Extract the [X, Y] coordinate from the center of the cell holding the provided text.  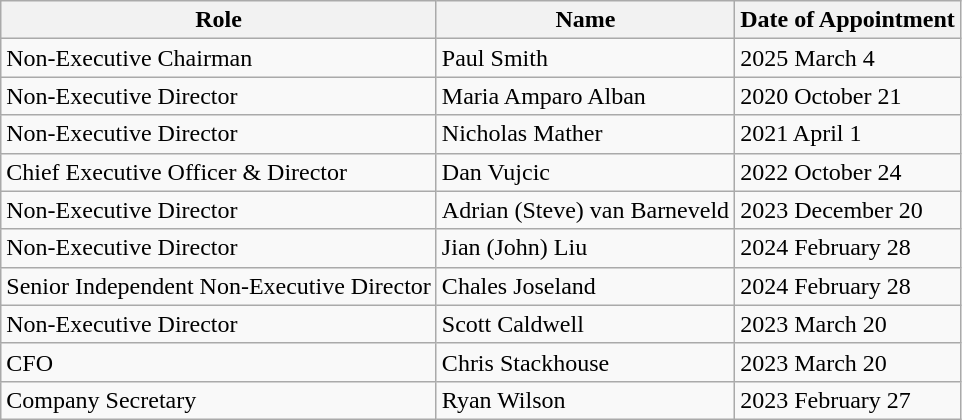
Ryan Wilson [585, 400]
Role [219, 20]
Chales Joseland [585, 286]
Chief Executive Officer & Director [219, 172]
Company Secretary [219, 400]
CFO [219, 362]
Date of Appointment [848, 20]
2025 March 4 [848, 58]
Maria Amparo Alban [585, 96]
Adrian (Steve) van Barneveld [585, 210]
2023 February 27 [848, 400]
Paul Smith [585, 58]
Non-Executive Chairman [219, 58]
Dan Vujcic [585, 172]
2020 October 21 [848, 96]
Chris Stackhouse [585, 362]
2022 October 24 [848, 172]
2021 April 1 [848, 134]
Senior Independent Non-Executive Director [219, 286]
Jian (John) Liu [585, 248]
2023 December 20 [848, 210]
Nicholas Mather [585, 134]
Scott Caldwell [585, 324]
Name [585, 20]
